Provide the (X, Y) coordinate of the cell's center where the given text is located.  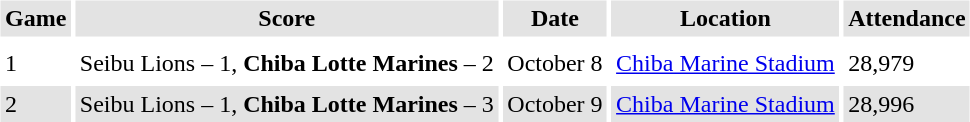
Seibu Lions – 1, Chiba Lotte Marines – 2 (286, 64)
2 (35, 104)
October 8 (555, 64)
Score (286, 18)
Game (35, 18)
Date (555, 18)
Attendance (907, 18)
October 9 (555, 104)
1 (35, 64)
Seibu Lions – 1, Chiba Lotte Marines – 3 (286, 104)
28,979 (907, 64)
28,996 (907, 104)
Location (726, 18)
